From the cell containing the given text, extract its center point as (x, y) coordinate. 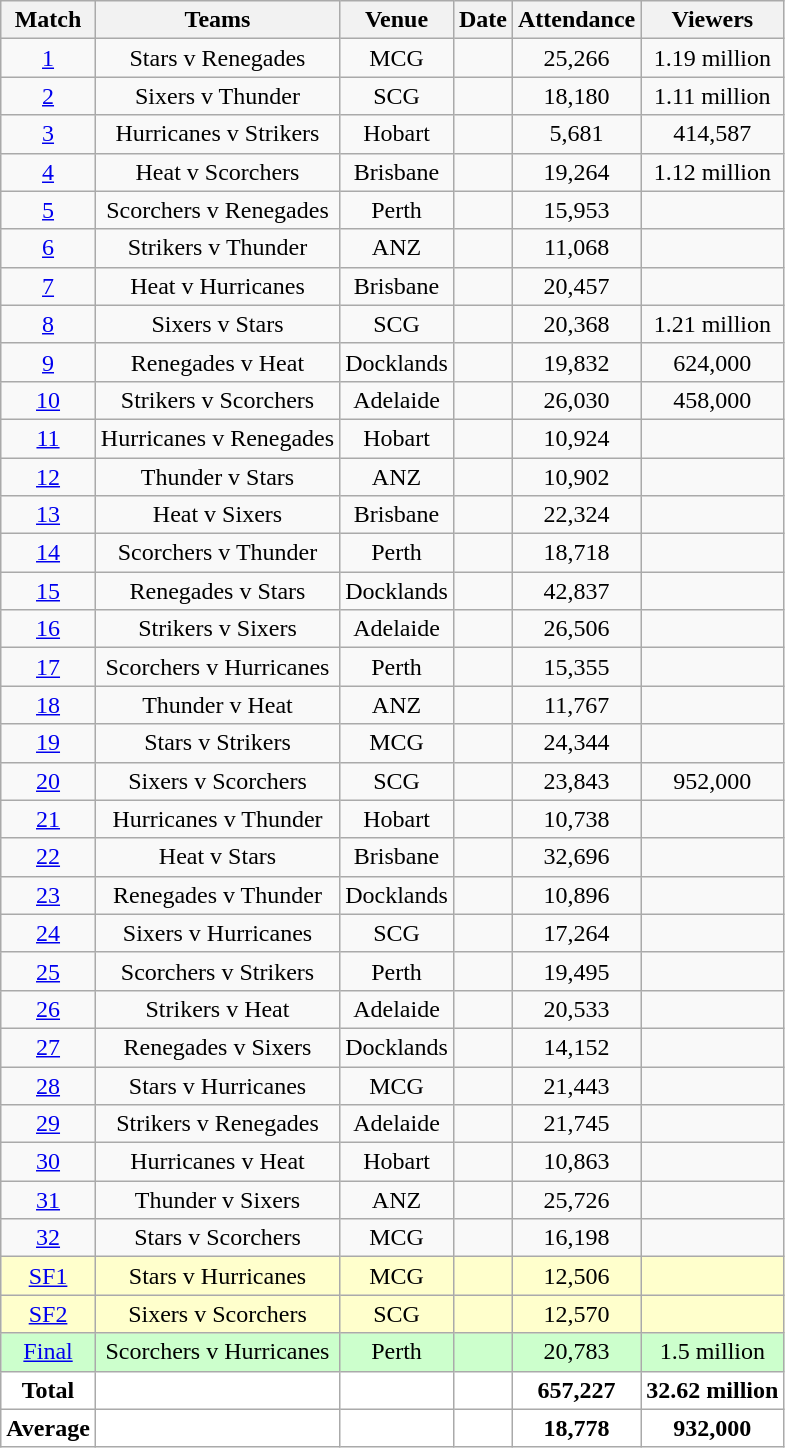
Strikers v Scorchers (217, 400)
458,000 (712, 400)
18,180 (576, 96)
25,266 (576, 58)
19 (48, 743)
18,778 (576, 1428)
Match (48, 20)
SF1 (48, 1276)
14,152 (576, 1047)
8 (48, 324)
1.19 million (712, 58)
Renegades v Heat (217, 362)
10 (48, 400)
14 (48, 553)
10,902 (576, 477)
Sixers v Stars (217, 324)
26,030 (576, 400)
12,570 (576, 1314)
20,457 (576, 286)
Renegades v Thunder (217, 895)
Strikers v Thunder (217, 248)
Strikers v Heat (217, 1009)
Teams (217, 20)
Hurricanes v Heat (217, 1162)
11 (48, 438)
19,264 (576, 172)
18,718 (576, 553)
Thunder v Stars (217, 477)
Scorchers v Thunder (217, 553)
25 (48, 971)
10,896 (576, 895)
Scorchers v Renegades (217, 210)
32.62 million (712, 1390)
23 (48, 895)
Date (482, 20)
1.11 million (712, 96)
Thunder v Heat (217, 705)
Attendance (576, 20)
Strikers v Sixers (217, 629)
20 (48, 781)
414,587 (712, 134)
4 (48, 172)
24,344 (576, 743)
Thunder v Sixers (217, 1200)
20,533 (576, 1009)
1.12 million (712, 172)
Final (48, 1352)
17,264 (576, 933)
21 (48, 819)
15 (48, 591)
21,745 (576, 1124)
Sixers v Thunder (217, 96)
2 (48, 96)
22,324 (576, 515)
21,443 (576, 1085)
11,767 (576, 705)
29 (48, 1124)
26,506 (576, 629)
26 (48, 1009)
624,000 (712, 362)
Strikers v Renegades (217, 1124)
932,000 (712, 1428)
Venue (397, 20)
42,837 (576, 591)
Heat v Stars (217, 857)
Stars v Strikers (217, 743)
Stars v Scorchers (217, 1238)
5,681 (576, 134)
23,843 (576, 781)
32,696 (576, 857)
5 (48, 210)
19,495 (576, 971)
16,198 (576, 1238)
Scorchers v Strikers (217, 971)
Stars v Renegades (217, 58)
Heat v Scorchers (217, 172)
24 (48, 933)
952,000 (712, 781)
Average (48, 1428)
13 (48, 515)
Heat v Hurricanes (217, 286)
22 (48, 857)
Renegades v Sixers (217, 1047)
31 (48, 1200)
10,863 (576, 1162)
17 (48, 667)
Sixers v Hurricanes (217, 933)
20,783 (576, 1352)
6 (48, 248)
3 (48, 134)
12,506 (576, 1276)
30 (48, 1162)
15,953 (576, 210)
Hurricanes v Strikers (217, 134)
18 (48, 705)
Hurricanes v Renegades (217, 438)
Hurricanes v Thunder (217, 819)
11,068 (576, 248)
10,738 (576, 819)
28 (48, 1085)
1.21 million (712, 324)
20,368 (576, 324)
19,832 (576, 362)
1.5 million (712, 1352)
Viewers (712, 20)
Renegades v Stars (217, 591)
10,924 (576, 438)
9 (48, 362)
SF2 (48, 1314)
25,726 (576, 1200)
1 (48, 58)
7 (48, 286)
12 (48, 477)
16 (48, 629)
Total (48, 1390)
15,355 (576, 667)
657,227 (576, 1390)
27 (48, 1047)
32 (48, 1238)
Heat v Sixers (217, 515)
